Identify which cell holds the provided text, then report its [X, Y] central coordinate. 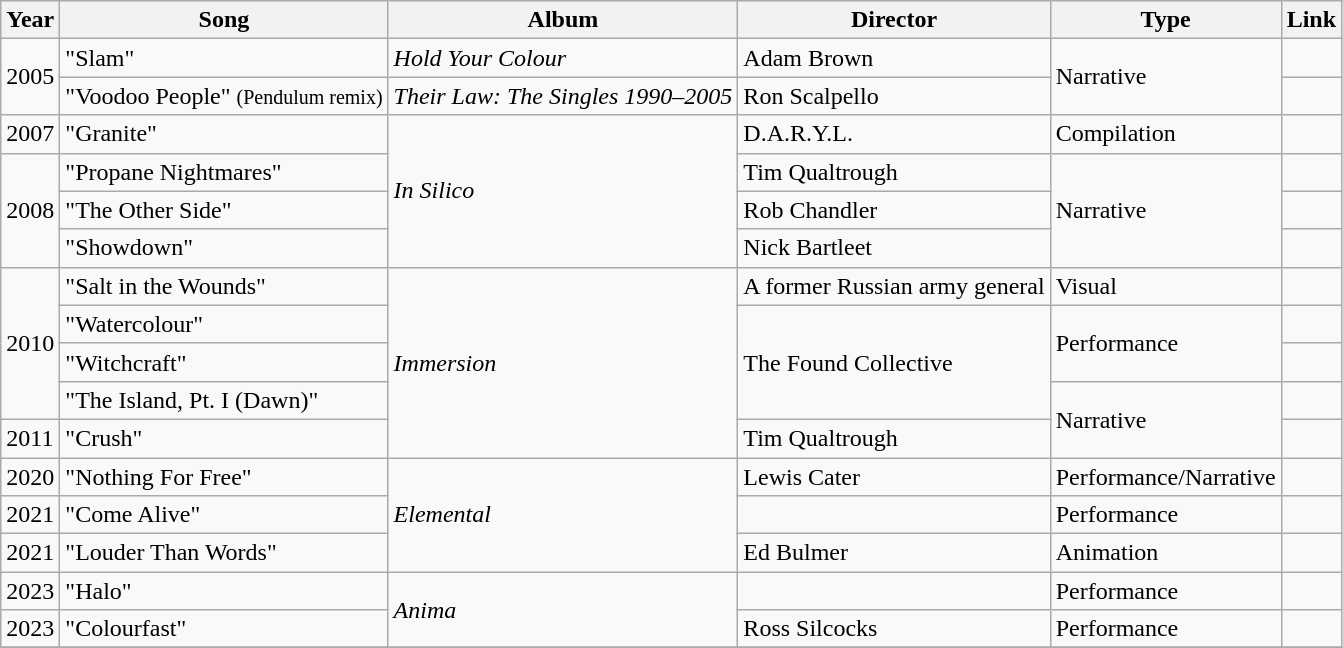
2008 [30, 210]
Compilation [1166, 134]
Animation [1166, 553]
Ron Scalpello [894, 96]
Anima [563, 610]
Visual [1166, 286]
Link [1311, 20]
"Slam" [224, 58]
The Found Collective [894, 362]
Type [1166, 20]
A former Russian army general [894, 286]
2020 [30, 477]
"Halo" [224, 591]
Adam Brown [894, 58]
"Colourfast" [224, 629]
Song [224, 20]
"Granite" [224, 134]
Lewis Cater [894, 477]
"The Island, Pt. I (Dawn)" [224, 400]
Hold Your Colour [563, 58]
Immersion [563, 362]
Director [894, 20]
2010 [30, 343]
"Watercolour" [224, 324]
"Voodoo People" (Pendulum remix) [224, 96]
"The Other Side" [224, 210]
Year [30, 20]
D.A.R.Y.L. [894, 134]
"Showdown" [224, 248]
"Louder Than Words" [224, 553]
2005 [30, 77]
Elemental [563, 515]
In Silico [563, 191]
2011 [30, 438]
"Nothing For Free" [224, 477]
Ross Silcocks [894, 629]
2007 [30, 134]
"Come Alive" [224, 515]
Rob Chandler [894, 210]
Performance/Narrative [1166, 477]
"Salt in the Wounds" [224, 286]
"Crush" [224, 438]
Nick Bartleet [894, 248]
Their Law: The Singles 1990–2005 [563, 96]
Ed Bulmer [894, 553]
"Propane Nightmares" [224, 172]
"Witchcraft" [224, 362]
Album [563, 20]
